Return (X, Y) of the center of cell containing provided text 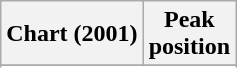
Chart (2001) (72, 34)
Peakposition (189, 34)
